Capture the cell that displays the provided text and extract its (x, y) central coordinate. 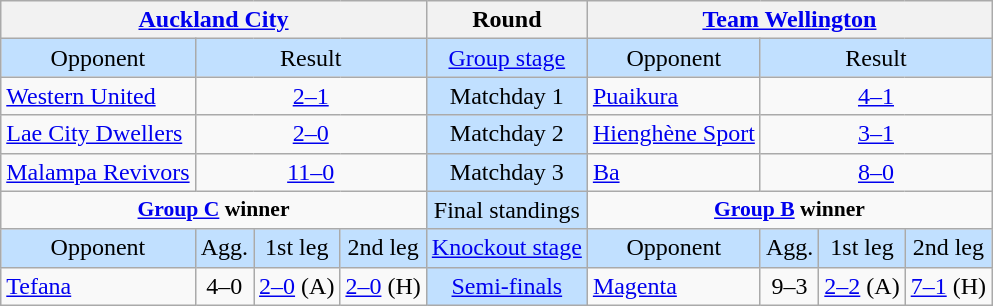
2–0 (310, 134)
Group stage (506, 58)
4–1 (876, 96)
8–0 (876, 172)
Puaikura (674, 96)
Team Wellington (789, 20)
Tefana (98, 286)
2–0 (H) (383, 286)
Lae City Dwellers (98, 134)
4–0 (224, 286)
Magenta (674, 286)
7–1 (H) (948, 286)
2–2 (A) (862, 286)
Matchday 3 (506, 172)
Group B winner (789, 210)
Semi-finals (506, 286)
Group C winner (214, 210)
Matchday 2 (506, 134)
2–1 (310, 96)
Hienghène Sport (674, 134)
Ba (674, 172)
Knockout stage (506, 248)
Western United (98, 96)
Final standings (506, 210)
3–1 (876, 134)
2–0 (A) (297, 286)
9–3 (789, 286)
Matchday 1 (506, 96)
11–0 (310, 172)
Auckland City (214, 20)
Malampa Revivors (98, 172)
Round (506, 20)
